Pinpoint the cell where the given text exists, returning its (x, y) midpoint coordinate. 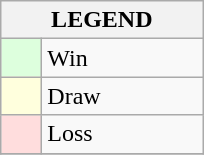
Draw (122, 96)
LEGEND (102, 20)
Win (122, 58)
Loss (122, 134)
